Return (x, y) of the center of cell containing provided text 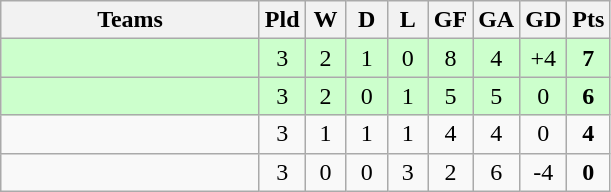
Teams (130, 20)
7 (588, 58)
+4 (544, 58)
GD (544, 20)
L (408, 20)
GF (450, 20)
Pts (588, 20)
D (366, 20)
8 (450, 58)
W (326, 20)
-4 (544, 172)
Pld (282, 20)
GA (496, 20)
